Identify which cell holds the provided text, then report its [X, Y] central coordinate. 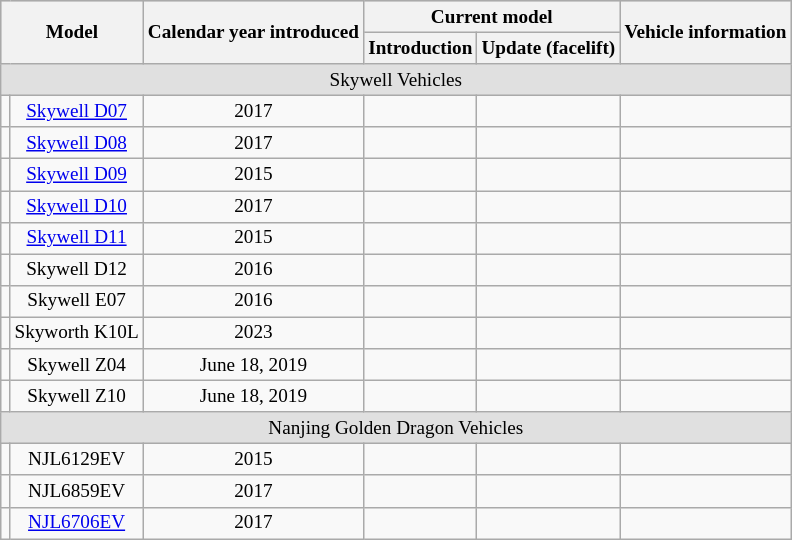
Nanjing Golden Dragon Vehicles [396, 428]
Skywell D10 [76, 206]
Skywell D11 [76, 238]
Vehicle information [706, 32]
Calendar year introduced [253, 32]
NJL6859EV [76, 491]
Current model [492, 17]
Introduction [420, 48]
Skywell D09 [76, 175]
Skyworth K10L [76, 333]
Skywell D08 [76, 143]
Skywell Z10 [76, 396]
NJL6706EV [76, 523]
NJL6129EV [76, 460]
Model [72, 32]
Skywell E07 [76, 301]
Skywell Z04 [76, 365]
Skywell D12 [76, 270]
Skywell D07 [76, 111]
Update (facelift) [548, 48]
Skywell Vehicles [396, 80]
2023 [253, 333]
